From the cell containing the given text, extract its center point as (x, y) coordinate. 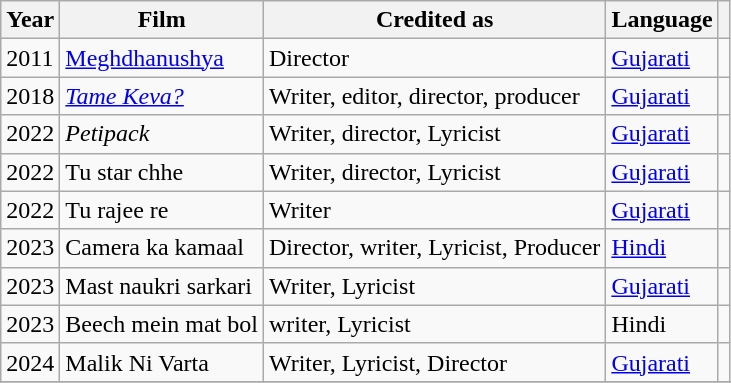
2018 (30, 96)
writer, Lyricist (434, 324)
Mast naukri sarkari (162, 286)
Beech mein mat bol (162, 324)
Credited as (434, 20)
Film (162, 20)
Writer (434, 210)
Writer, editor, director, producer (434, 96)
Malik Ni Varta (162, 362)
2024 (30, 362)
Camera ka kamaal (162, 248)
Meghdhanushya (162, 58)
Tu rajee re (162, 210)
Year (30, 20)
Language (662, 20)
Tame Keva? (162, 96)
Tu star chhe (162, 172)
Writer, Lyricist (434, 286)
Writer, Lyricist, Director (434, 362)
Director, writer, Lyricist, Producer (434, 248)
Director (434, 58)
2011 (30, 58)
Petipack (162, 134)
